Locate the cell with the specified text and output its (X, Y) center coordinate. 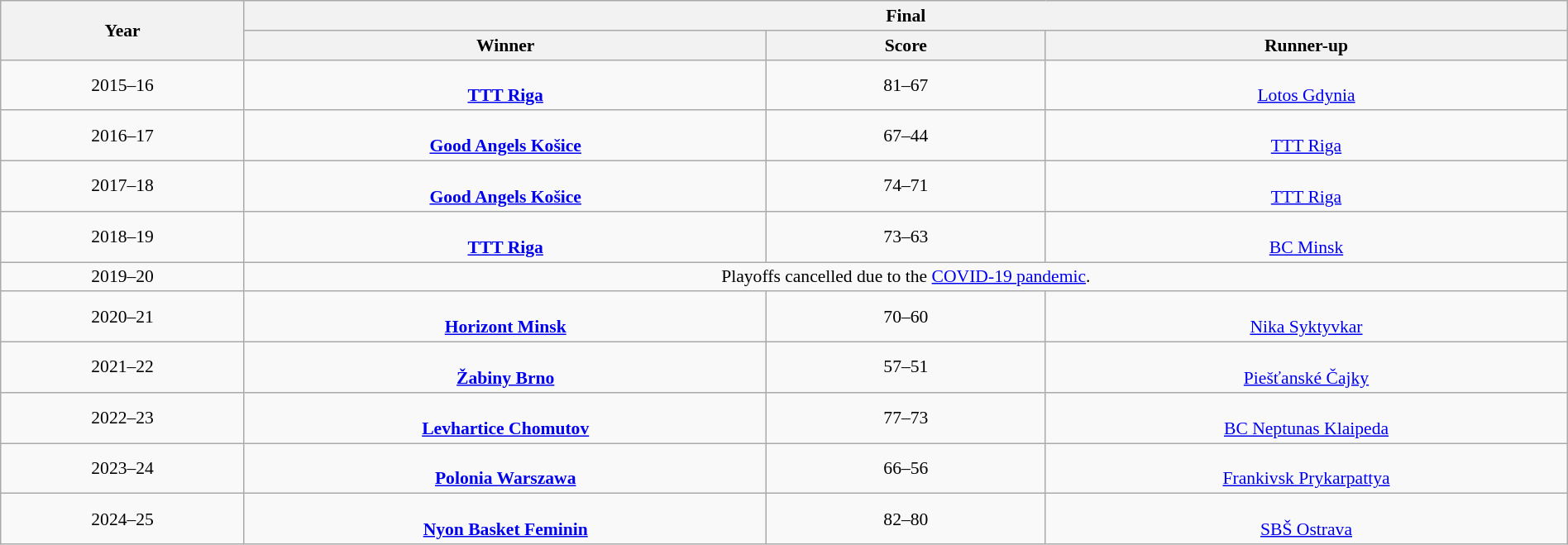
Score (906, 45)
57–51 (906, 367)
SBŠ Ostrava (1307, 519)
Playoffs cancelled due to the COVID-19 pandemic. (906, 277)
73–63 (906, 237)
74–71 (906, 187)
Lotos Gdynia (1307, 84)
67–44 (906, 136)
2018–19 (122, 237)
Winner (505, 45)
70–60 (906, 318)
2016–17 (122, 136)
77–73 (906, 418)
BC Minsk (1307, 237)
2021–22 (122, 367)
2024–25 (122, 519)
Runner-up (1307, 45)
2019–20 (122, 277)
Žabiny Brno (505, 367)
Nika Syktyvkar (1307, 318)
81–67 (906, 84)
66–56 (906, 468)
Frankivsk Prykarpattya (1307, 468)
Nyon Basket Feminin (505, 519)
2023–24 (122, 468)
2020–21 (122, 318)
Levhartice Chomutov (505, 418)
Final (906, 16)
Polonia Warszawa (505, 468)
2017–18 (122, 187)
Year (122, 30)
82–80 (906, 519)
BC Neptunas Klaipeda (1307, 418)
Piešťanské Čajky (1307, 367)
2015–16 (122, 84)
2022–23 (122, 418)
Horizont Minsk (505, 318)
